Identify which cell holds the provided text, then report its [x, y] central coordinate. 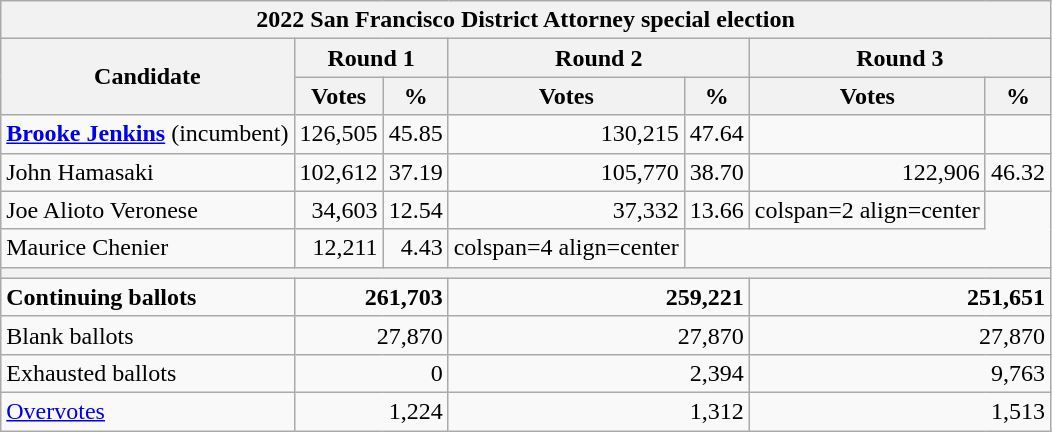
259,221 [598, 297]
Joe Alioto Veronese [148, 210]
1,312 [598, 411]
Candidate [148, 77]
251,651 [900, 297]
12,211 [338, 248]
Continuing ballots [148, 297]
130,215 [566, 134]
colspan=2 align=center [867, 210]
John Hamasaki [148, 172]
37.19 [416, 172]
12.54 [416, 210]
122,906 [867, 172]
47.64 [716, 134]
Brooke Jenkins (incumbent) [148, 134]
37,332 [566, 210]
126,505 [338, 134]
34,603 [338, 210]
38.70 [716, 172]
1,224 [371, 411]
4.43 [416, 248]
Overvotes [148, 411]
13.66 [716, 210]
2,394 [598, 373]
0 [371, 373]
105,770 [566, 172]
Round 3 [900, 58]
colspan=4 align=center [566, 248]
2022 San Francisco District Attorney special election [526, 20]
9,763 [900, 373]
102,612 [338, 172]
46.32 [1018, 172]
Blank ballots [148, 335]
Exhausted ballots [148, 373]
Round 1 [371, 58]
45.85 [416, 134]
1,513 [900, 411]
Round 2 [598, 58]
Maurice Chenier [148, 248]
261,703 [371, 297]
